Output the (x, y) coordinate of the center of the cell containing the given text.  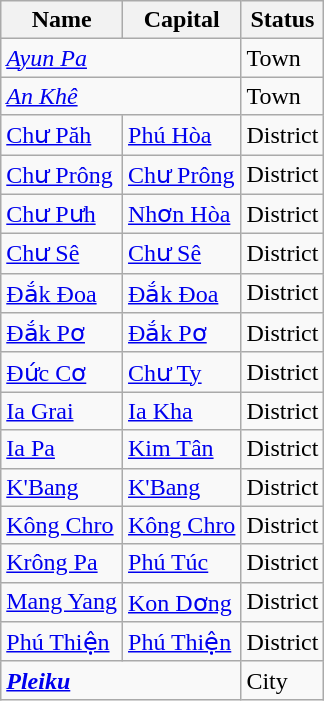
Name (62, 20)
Krông Pa (62, 563)
Pleiku (121, 680)
Mang Yang (62, 602)
Status (282, 20)
An Khê (121, 96)
Ia Kha (182, 411)
Kon Dơng (182, 602)
City (282, 680)
Ia Grai (62, 411)
Ayun Pa (121, 58)
Ia Pa (62, 449)
Nhơn Hòa (182, 214)
Chư Pưh (62, 214)
Đức Cơ (62, 372)
Chư Păh (62, 135)
Phú Hòa (182, 135)
Kim Tân (182, 449)
Chư Ty (182, 372)
Phú Túc (182, 563)
Capital (182, 20)
